Pinpoint the cell where the given text exists, returning its [x, y] midpoint coordinate. 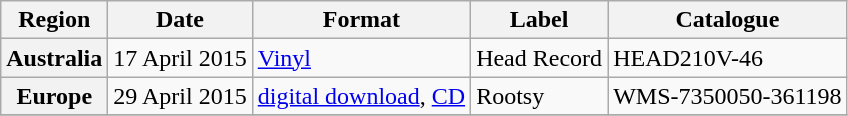
Vinyl [361, 58]
WMS-7350050-361198 [728, 96]
Format [361, 20]
Catalogue [728, 20]
Australia [54, 58]
HEAD210V-46 [728, 58]
Head Record [540, 58]
Region [54, 20]
17 April 2015 [180, 58]
Rootsy [540, 96]
Label [540, 20]
Europe [54, 96]
Date [180, 20]
digital download, CD [361, 96]
29 April 2015 [180, 96]
